For the text-containing cell, return its midpoint in [x, y] coordinate format. 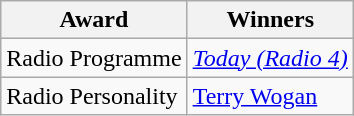
Today (Radio 4) [270, 58]
Terry Wogan [270, 96]
Radio Programme [94, 58]
Radio Personality [94, 96]
Winners [270, 20]
Award [94, 20]
